Locate the cell with the specified text and output its [x, y] center coordinate. 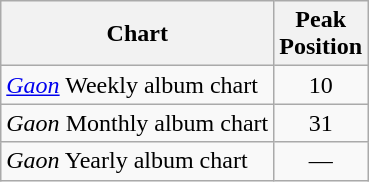
Gaon Yearly album chart [138, 161]
10 [321, 85]
PeakPosition [321, 34]
Gaon Weekly album chart [138, 85]
Gaon Monthly album chart [138, 123]
31 [321, 123]
Chart [138, 34]
— [321, 161]
